Return [X, Y] of the center of cell containing provided text 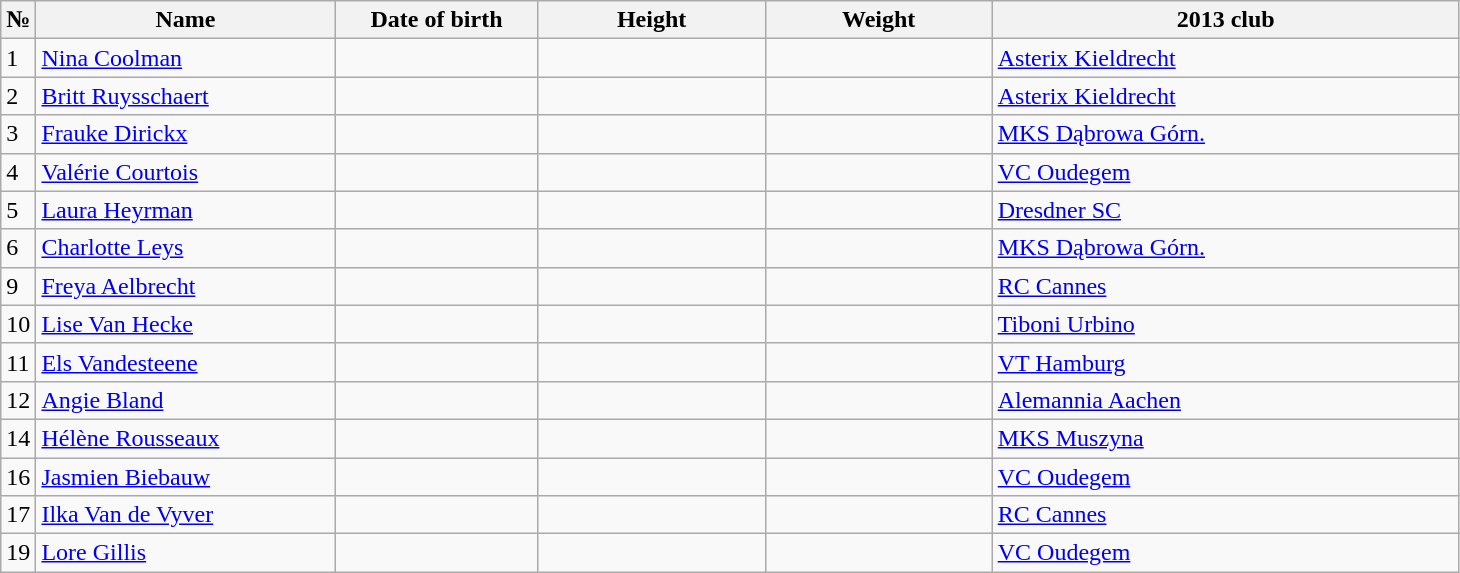
Lore Gillis [186, 553]
Frauke Dirickx [186, 134]
Els Vandesteene [186, 362]
10 [18, 324]
Ilka Van de Vyver [186, 515]
6 [18, 248]
Nina Coolman [186, 58]
9 [18, 286]
Valérie Courtois [186, 172]
Charlotte Leys [186, 248]
14 [18, 438]
VT Hamburg [1226, 362]
Height [652, 20]
Tiboni Urbino [1226, 324]
Date of birth [436, 20]
19 [18, 553]
5 [18, 210]
Laura Heyrman [186, 210]
2013 club [1226, 20]
Name [186, 20]
16 [18, 477]
Weight [878, 20]
MKS Muszyna [1226, 438]
Freya Aelbrecht [186, 286]
Britt Ruysschaert [186, 96]
Hélène Rousseaux [186, 438]
Angie Bland [186, 400]
1 [18, 58]
12 [18, 400]
2 [18, 96]
Dresdner SC [1226, 210]
№ [18, 20]
Jasmien Biebauw [186, 477]
17 [18, 515]
3 [18, 134]
4 [18, 172]
11 [18, 362]
Alemannia Aachen [1226, 400]
Lise Van Hecke [186, 324]
